Capture the cell that displays the provided text and extract its [x, y] central coordinate. 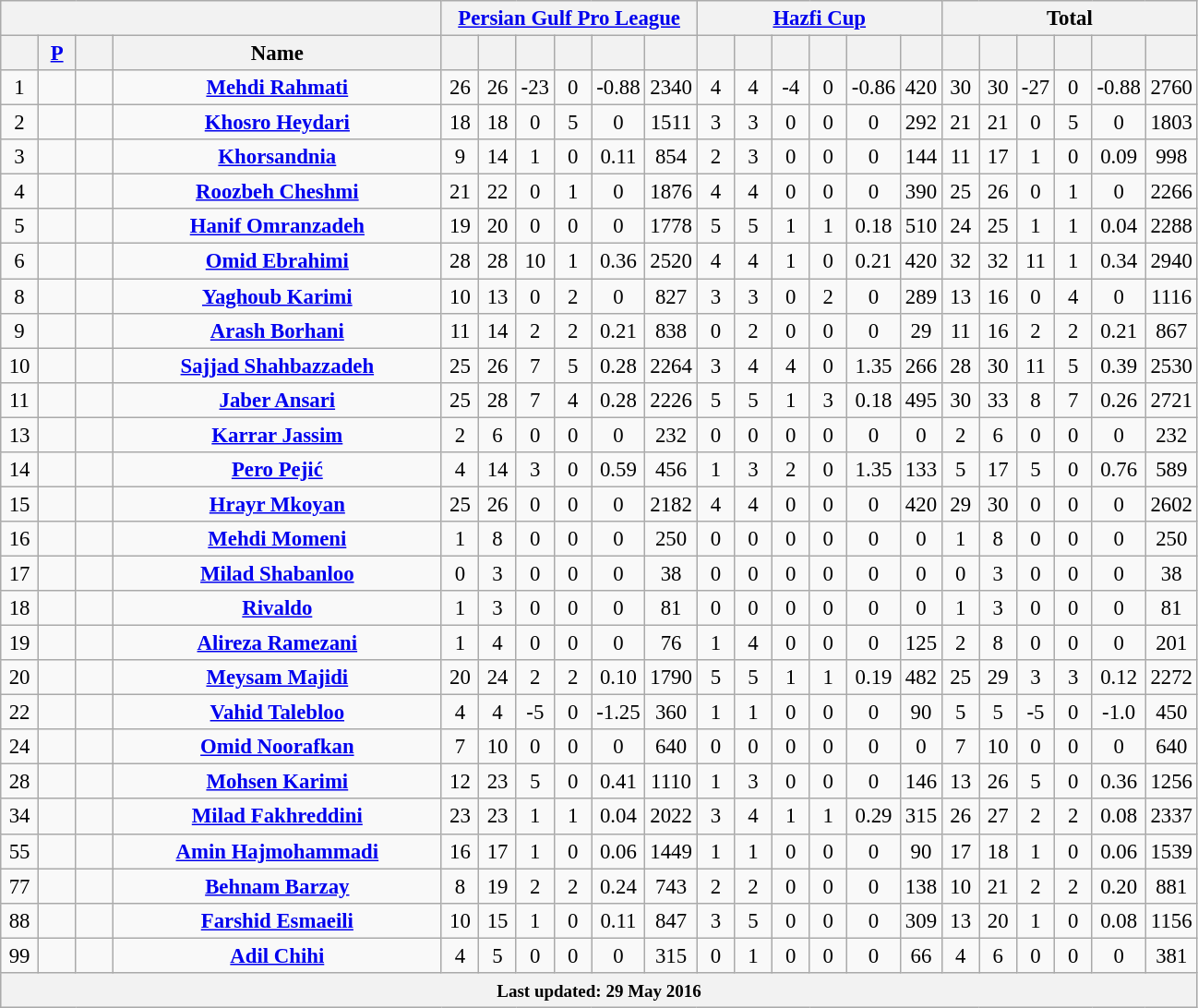
390 [921, 192]
2182 [671, 504]
266 [921, 366]
1778 [671, 226]
12 [460, 782]
-0.86 [874, 88]
Meysam Majidi [278, 678]
99 [20, 955]
Hazfi Cup [820, 18]
2602 [1171, 504]
360 [671, 713]
144 [921, 157]
495 [921, 400]
381 [1171, 955]
-4 [790, 88]
881 [1171, 886]
743 [671, 886]
998 [1171, 157]
-27 [1036, 88]
2272 [1171, 678]
Mehdi Rahmati [278, 88]
Total [1069, 18]
0.29 [874, 817]
0.41 [618, 782]
Persian Gulf Pro League [569, 18]
-23 [535, 88]
1511 [671, 123]
1156 [1171, 920]
-1.25 [618, 713]
450 [1171, 713]
88 [20, 920]
2022 [671, 817]
2940 [1171, 261]
Khorsandnia [278, 157]
Khosro Heydari [278, 123]
55 [20, 851]
1256 [1171, 782]
838 [671, 330]
2760 [1171, 88]
Pero Pejić [278, 470]
0.76 [1119, 470]
309 [921, 920]
Rivaldo [278, 608]
Mehdi Momeni [278, 539]
77 [20, 886]
0.24 [618, 886]
0.19 [874, 678]
1449 [671, 851]
146 [921, 782]
2226 [671, 400]
1790 [671, 678]
34 [20, 817]
292 [921, 123]
0.10 [618, 678]
0.39 [1119, 366]
Omid Noorafkan [278, 747]
2721 [1171, 400]
P [57, 54]
Alireza Ramezani [278, 643]
Adil Chihi [278, 955]
Behnam Barzay [278, 886]
1116 [1171, 296]
Farshid Esmaeili [278, 920]
1803 [1171, 123]
0.59 [618, 470]
0.09 [1119, 157]
2264 [671, 366]
Roozbeh Cheshmi [278, 192]
66 [921, 955]
456 [671, 470]
0.26 [1119, 400]
Last updated: 29 May 2016 [600, 990]
2337 [1171, 817]
0.20 [1119, 886]
Milad Fakhreddini [278, 817]
133 [921, 470]
827 [671, 296]
2530 [1171, 366]
Name [278, 54]
854 [671, 157]
27 [999, 817]
Hanif Omranzadeh [278, 226]
201 [1171, 643]
Hrayr Mkoyan [278, 504]
Karrar Jassim [278, 435]
Yaghoub Karimi [278, 296]
Sajjad Shahbazzadeh [278, 366]
0.34 [1119, 261]
2520 [671, 261]
1110 [671, 782]
Omid Ebrahimi [278, 261]
33 [999, 400]
76 [671, 643]
867 [1171, 330]
125 [921, 643]
482 [921, 678]
2266 [1171, 192]
1876 [671, 192]
289 [921, 296]
Milad Shabanloo [278, 573]
1539 [1171, 851]
Amin Hajmohammadi [278, 851]
2340 [671, 88]
-1.0 [1119, 713]
847 [671, 920]
0.12 [1119, 678]
Mohsen Karimi [278, 782]
138 [921, 886]
2288 [1171, 226]
589 [1171, 470]
510 [921, 226]
Jaber Ansari [278, 400]
Vahid Talebloo [278, 713]
Arash Borhani [278, 330]
